Locate the cell with the specified text and output its [x, y] center coordinate. 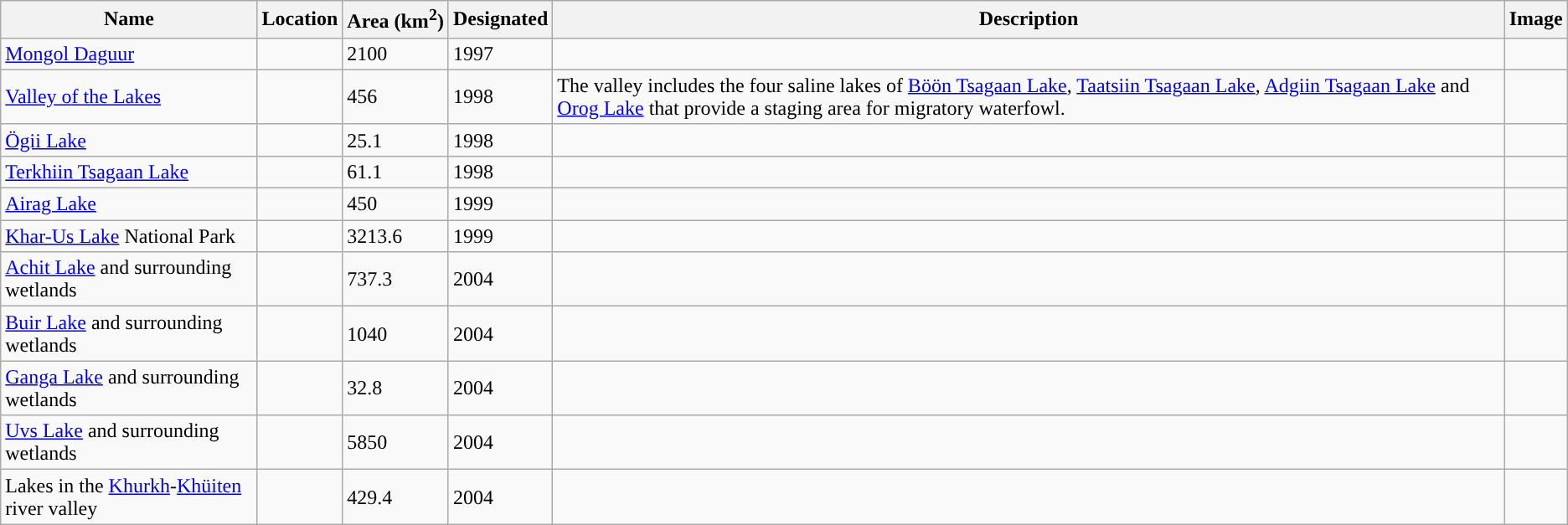
429.4 [395, 497]
3213.6 [395, 236]
25.1 [395, 140]
Area (km2) [395, 20]
Name [129, 20]
Location [300, 20]
1040 [395, 333]
61.1 [395, 172]
Khar-Us Lake National Park [129, 236]
2100 [395, 54]
737.3 [395, 280]
Lakes in the Khurkh-Khüiten river valley [129, 497]
450 [395, 204]
Designated [500, 20]
Description [1029, 20]
Terkhiin Tsagaan Lake [129, 172]
5850 [395, 442]
32.8 [395, 389]
Ögii Lake [129, 140]
Ganga Lake and surrounding wetlands [129, 389]
Mongol Daguur [129, 54]
Buir Lake and surrounding wetlands [129, 333]
Uvs Lake and surrounding wetlands [129, 442]
Valley of the Lakes [129, 97]
Image [1536, 20]
456 [395, 97]
1997 [500, 54]
Achit Lake and surrounding wetlands [129, 280]
Airag Lake [129, 204]
